Locate the cell with the specified text and output its (X, Y) center coordinate. 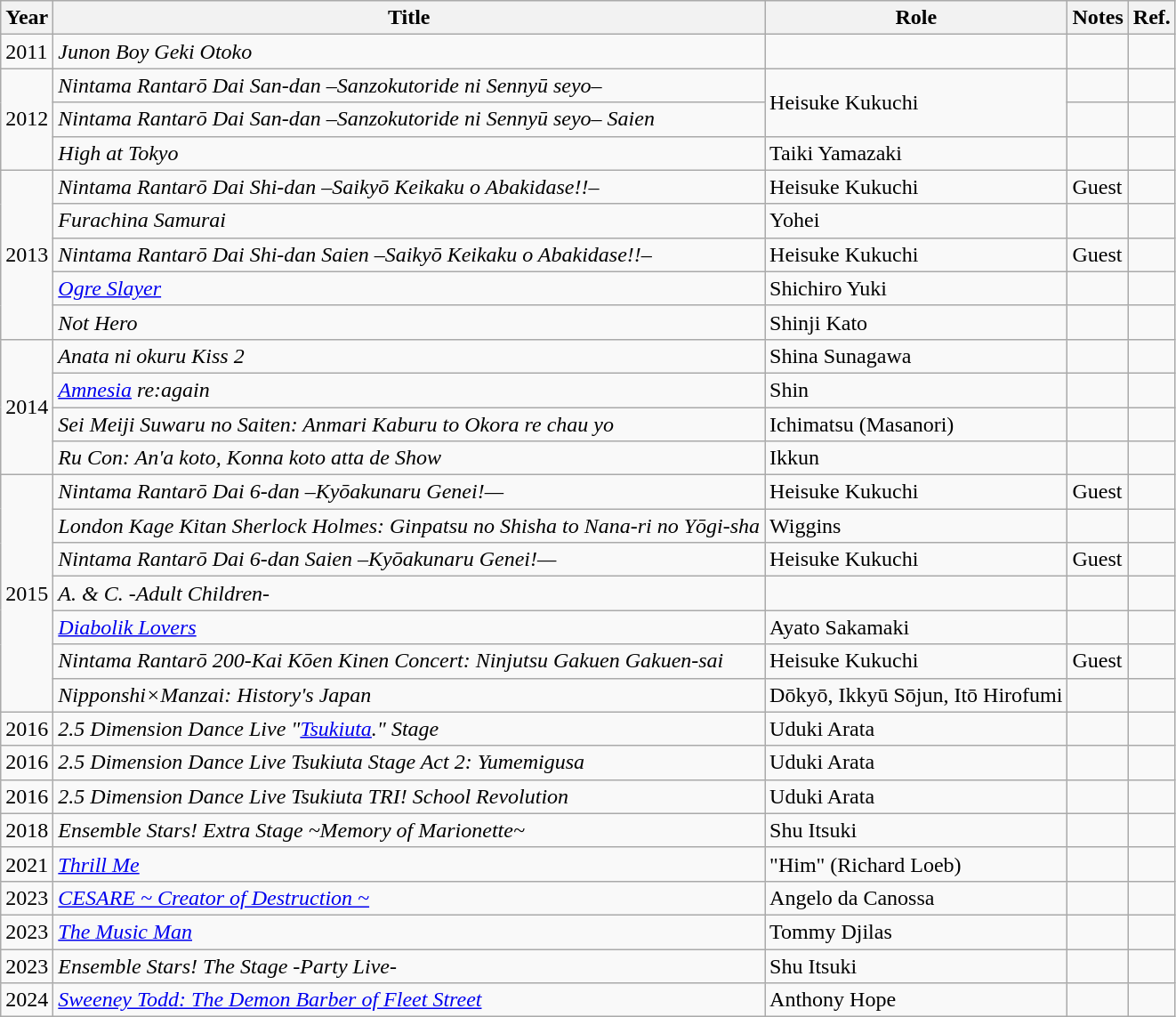
Tommy Djilas (916, 932)
Nintama Rantarō Dai San-dan –Sanzokutoride ni Sennyū seyo– Saien (409, 119)
Year (27, 18)
Ref. (1151, 18)
Ogre Slayer (409, 288)
A. & C. -Adult Children- (409, 593)
Nintama Rantarō Dai 6-dan Saien –Kyōakunaru Genei!— (409, 560)
Sweeney Todd: The Demon Barber of Fleet Street (409, 1000)
London Kage Kitan Sherlock Holmes: Ginpatsu no Shisha to Nana-ri no Yōgi-sha (409, 526)
"Him" (Richard Loeb) (916, 864)
Anata ni okuru Kiss 2 (409, 356)
Nintama Rantarō Dai San-dan –Sanzokutoride ni Sennyū seyo– (409, 85)
Ensemble Stars! The Stage -Party Live- (409, 965)
Nintama Rantarō Dai Shi-dan Saien –Saikyō Keikaku o Abakidase!!– (409, 254)
2014 (27, 407)
CESARE ~ Creator of Destruction ~ (409, 898)
Anthony Hope (916, 1000)
Notes (1098, 18)
Dōkyō, Ikkyū Sōjun, Itō Hirofumi (916, 695)
Diabolik Lovers (409, 627)
Ikkun (916, 458)
2012 (27, 119)
Not Hero (409, 322)
Ensemble Stars! Extra Stage ~Memory of Marionette~ (409, 830)
Angelo da Canossa (916, 898)
High at Tokyo (409, 153)
2.5 Dimension Dance Live Tsukiuta TRI! School Revolution (409, 796)
Nintama Rantarō Dai 6-dan –Kyōakunaru Genei!— (409, 492)
Shina Sunagawa (916, 356)
Amnesia re:again (409, 390)
2018 (27, 830)
Ichimatsu (Masanori) (916, 424)
2021 (27, 864)
Shichiro Yuki (916, 288)
Title (409, 18)
Nipponshi×Manzai: History's Japan (409, 695)
2.5 Dimension Dance Live Tsukiuta Stage Act 2: Yumemigusa (409, 763)
Shinji Kato (916, 322)
Thrill Me (409, 864)
2015 (27, 593)
Ru Con: An'a koto, Konna koto atta de Show (409, 458)
2024 (27, 1000)
Yohei (916, 221)
Shin (916, 390)
Ayato Sakamaki (916, 627)
2011 (27, 52)
Sei Meiji Suwaru no Saiten: Anmari Kaburu to Okora re chau yo (409, 424)
2.5 Dimension Dance Live "Tsukiuta." Stage (409, 729)
Nintama Rantarō 200-Kai Kōen Kinen Concert: Ninjutsu Gakuen Gakuen-sai (409, 661)
The Music Man (409, 932)
Nintama Rantarō Dai Shi-dan –Saikyō Keikaku o Abakidase!!– (409, 187)
2013 (27, 254)
Junon Boy Geki Otoko (409, 52)
Furachina Samurai (409, 221)
Wiggins (916, 526)
Taiki Yamazaki (916, 153)
Role (916, 18)
